Return the [x, y] coordinate for the center point of the cell that contains the specified text.  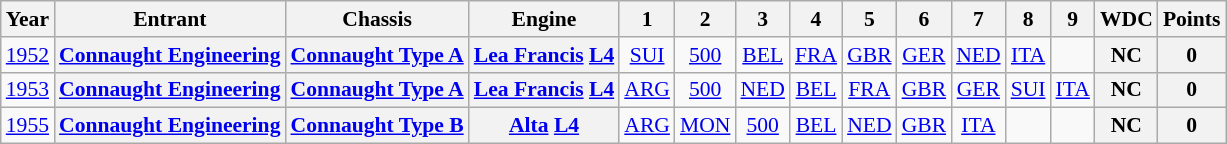
MON [706, 126]
Entrant [170, 19]
2 [706, 19]
Year [28, 19]
Chassis [376, 19]
4 [816, 19]
Points [1192, 19]
Engine [544, 19]
3 [762, 19]
1952 [28, 55]
1 [647, 19]
1955 [28, 126]
8 [1028, 19]
Alta L4 [544, 126]
7 [978, 19]
9 [1073, 19]
6 [924, 19]
1953 [28, 90]
Connaught Type B [376, 126]
5 [870, 19]
WDC [1126, 19]
